Provide the (x, y) coordinate of the cell's center where the given text is located.  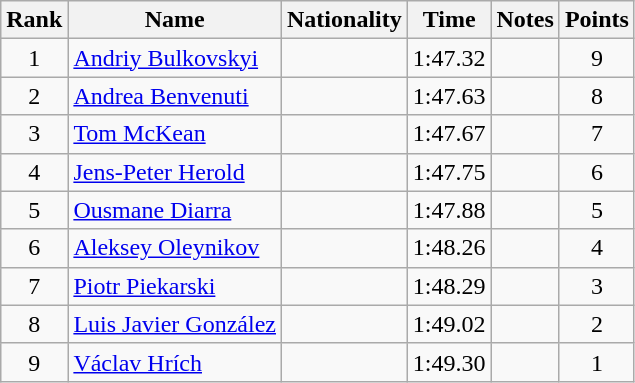
Name (175, 20)
Ousmane Diarra (175, 210)
Václav Hrích (175, 362)
1:49.02 (449, 324)
Tom McKean (175, 134)
Piotr Piekarski (175, 286)
Luis Javier González (175, 324)
Points (596, 20)
Andrea Benvenuti (175, 96)
1:48.26 (449, 248)
Notes (525, 20)
1:47.63 (449, 96)
Rank (34, 20)
Time (449, 20)
Jens-Peter Herold (175, 172)
1:47.32 (449, 58)
1:49.30 (449, 362)
Aleksey Oleynikov (175, 248)
1:48.29 (449, 286)
1:47.67 (449, 134)
Andriy Bulkovskyi (175, 58)
1:47.75 (449, 172)
Nationality (345, 20)
1:47.88 (449, 210)
